Provide the (x, y) coordinate of the cell's center where the given text is located.  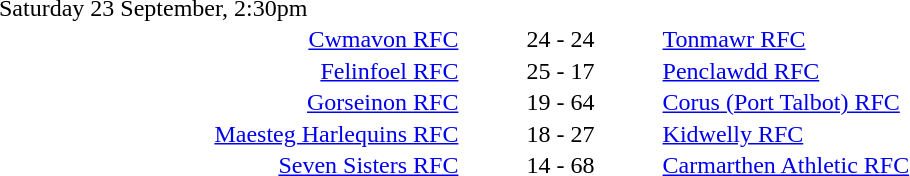
18 - 27 (560, 134)
19 - 64 (560, 103)
25 - 17 (560, 71)
24 - 24 (560, 39)
